Detect which cell encompasses the target text, then output its (x, y) center coordinate. 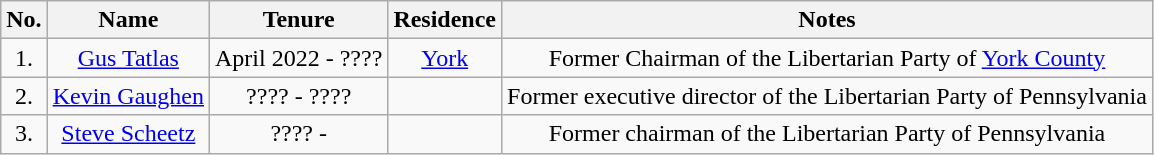
No. (24, 20)
Notes (828, 20)
April 2022 - ???? (299, 58)
Residence (445, 20)
Name (128, 20)
York (445, 58)
Former chairman of the Libertarian Party of Pennsylvania (828, 134)
3. (24, 134)
Gus Tatlas (128, 58)
Former Chairman of the Libertarian Party of York County (828, 58)
???? - ???? (299, 96)
???? - (299, 134)
Steve Scheetz (128, 134)
1. (24, 58)
Tenure (299, 20)
Kevin Gaughen (128, 96)
Former executive director of the Libertarian Party of Pennsylvania (828, 96)
2. (24, 96)
